Locate the cell with the specified text and output its (X, Y) center coordinate. 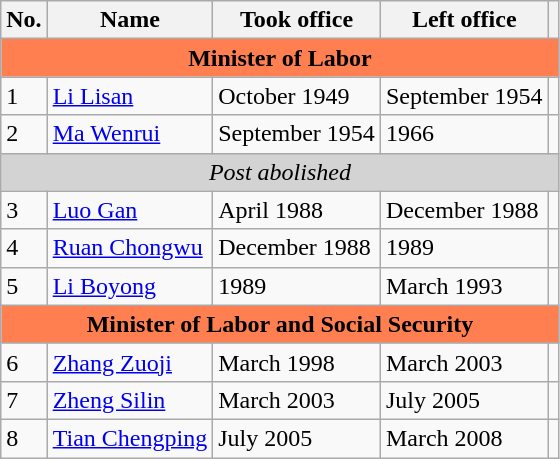
Ma Wenrui (130, 134)
Name (130, 20)
Minister of Labor and Social Security (280, 324)
1966 (464, 134)
Tian Chengping (130, 438)
7 (24, 400)
5 (24, 286)
Li Lisan (130, 96)
Luo Gan (130, 210)
Zheng Silin (130, 400)
8 (24, 438)
Took office (297, 20)
Minister of Labor (280, 58)
3 (24, 210)
Ruan Chongwu (130, 248)
Li Boyong (130, 286)
Post abolished (280, 172)
Zhang Zuoji (130, 362)
April 1988 (297, 210)
No. (24, 20)
March 1998 (297, 362)
Left office (464, 20)
1 (24, 96)
2 (24, 134)
March 1993 (464, 286)
March 2008 (464, 438)
6 (24, 362)
October 1949 (297, 96)
4 (24, 248)
